Find where the given text appears and provide that cell's center as [x, y] coordinate. 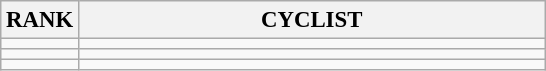
RANK [40, 20]
CYCLIST [312, 20]
